Scan for the cell matching the given text and deliver its [x, y] coordinate at center. 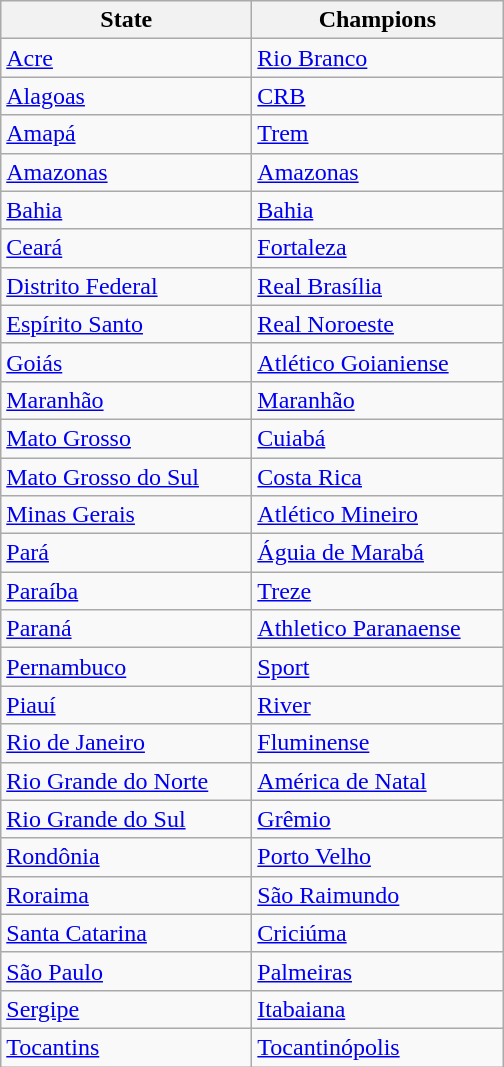
Real Brasília [378, 286]
Ceará [126, 248]
Rio Grande do Sul [126, 819]
Piauí [126, 705]
Rondônia [126, 857]
Paraíba [126, 591]
River [378, 705]
Palmeiras [378, 971]
Costa Rica [378, 477]
Espírito Santo [126, 324]
América de Natal [378, 781]
Rio de Janeiro [126, 743]
Santa Catarina [126, 933]
Itabaiana [378, 1009]
Rio Grande do Norte [126, 781]
Athletico Paranaense [378, 629]
Champions [378, 20]
Acre [126, 58]
Pernambuco [126, 667]
Real Noroeste [378, 324]
Fortaleza [378, 248]
Fluminense [378, 743]
Treze [378, 591]
Mato Grosso do Sul [126, 477]
Trem [378, 134]
Águia de Marabá [378, 553]
São Raimundo [378, 895]
Paraná [126, 629]
Cuiabá [378, 438]
Sport [378, 667]
Minas Gerais [126, 515]
Grêmio [378, 819]
CRB [378, 96]
Roraima [126, 895]
State [126, 20]
Sergipe [126, 1009]
Amapá [126, 134]
Tocantins [126, 1047]
Alagoas [126, 96]
Mato Grosso [126, 438]
Criciúma [378, 933]
Goiás [126, 362]
Distrito Federal [126, 286]
São Paulo [126, 971]
Rio Branco [378, 58]
Atlético Goianiense [378, 362]
Tocantinópolis [378, 1047]
Atlético Mineiro [378, 515]
Porto Velho [378, 857]
Pará [126, 553]
